From the cell containing the given text, extract its center point as (X, Y) coordinate. 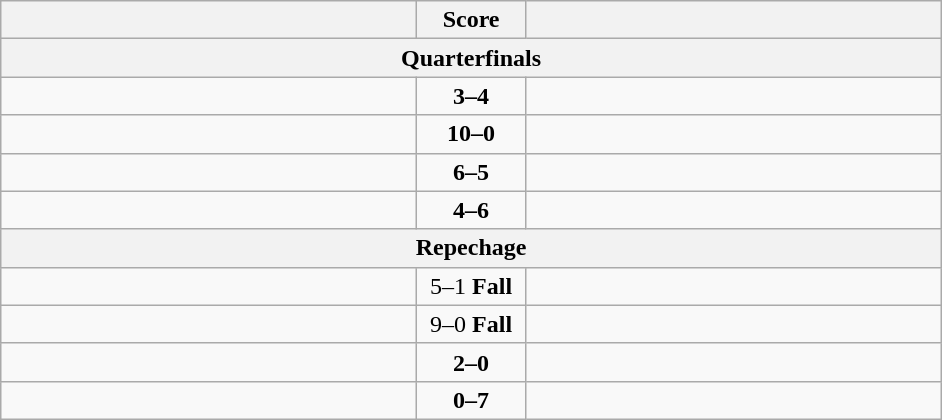
5–1 Fall (472, 286)
6–5 (472, 172)
Repechage (472, 248)
4–6 (472, 210)
3–4 (472, 96)
10–0 (472, 134)
Quarterfinals (472, 58)
Score (472, 20)
2–0 (472, 362)
9–0 Fall (472, 324)
0–7 (472, 400)
